Scan for the cell matching the given text and deliver its (x, y) coordinate at center. 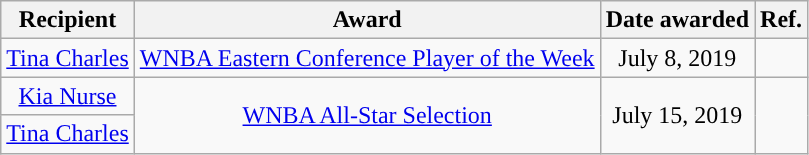
July 8, 2019 (677, 58)
Award (367, 20)
WNBA Eastern Conference Player of the Week (367, 58)
July 15, 2019 (677, 115)
Recipient (68, 20)
Ref. (782, 20)
Date awarded (677, 20)
WNBA All-Star Selection (367, 115)
Kia Nurse (68, 96)
